Detect which cell encompasses the target text, then output its (X, Y) center coordinate. 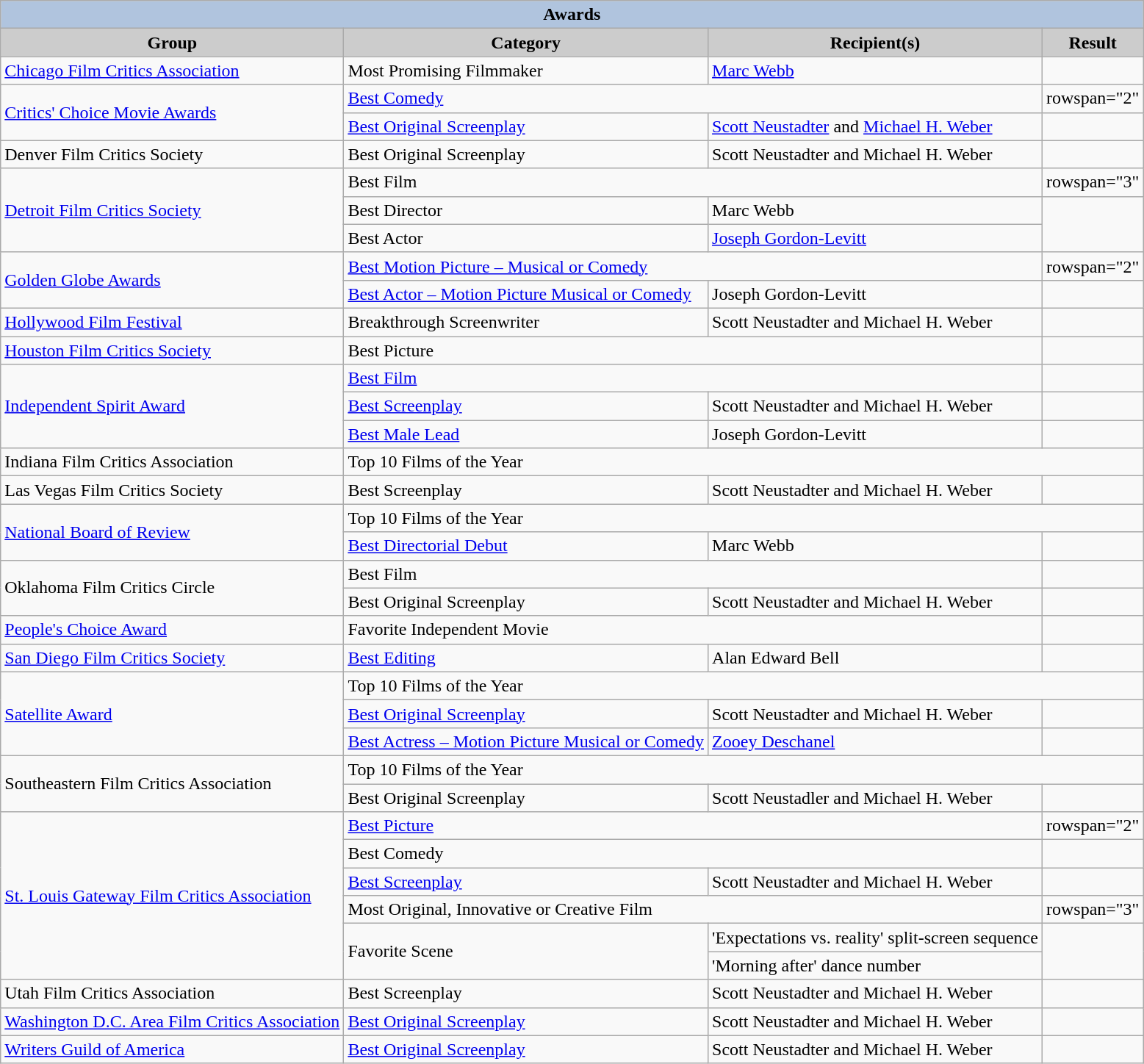
Best Directorial Debut (526, 546)
Favorite Scene (526, 952)
Best Motion Picture – Musical or Comedy (694, 266)
Best Director (526, 210)
Recipient(s) (876, 43)
Best Actor (526, 238)
Best Actress – Motion Picture Musical or Comedy (526, 741)
Zooey Deschanel (876, 741)
'Morning after' dance number (876, 966)
Alan Edward Bell (876, 658)
Group (172, 43)
Scott Neustadler and Michael H. Weber (876, 797)
Independent Spirit Award (172, 406)
People's Choice Award (172, 630)
Best Editing (526, 658)
Most Original, Innovative or Creative Film (694, 910)
Breakthrough Screenwriter (526, 322)
Satellite Award (172, 713)
'Expectations vs. reality' split-screen sequence (876, 938)
Hollywood Film Festival (172, 322)
Washington D.C. Area Film Critics Association (172, 1021)
Detroit Film Critics Society (172, 210)
Golden Globe Awards (172, 280)
Oklahoma Film Critics Circle (172, 588)
Critics' Choice Movie Awards (172, 112)
Writers Guild of America (172, 1049)
Most Promising Filmmaker (526, 71)
Southeastern Film Critics Association (172, 783)
St. Louis Gateway Film Critics Association (172, 896)
Las Vegas Film Critics Society (172, 490)
Chicago Film Critics Association (172, 71)
Indiana Film Critics Association (172, 462)
Utah Film Critics Association (172, 993)
Houston Film Critics Society (172, 351)
San Diego Film Critics Society (172, 658)
Best Actor – Motion Picture Musical or Comedy (526, 294)
Favorite Independent Movie (694, 630)
Category (526, 43)
Denver Film Critics Society (172, 154)
National Board of Review (172, 532)
Best Male Lead (526, 434)
Awards (572, 15)
Result (1093, 43)
